Scan for the cell matching the given text and deliver its [X, Y] coordinate at center. 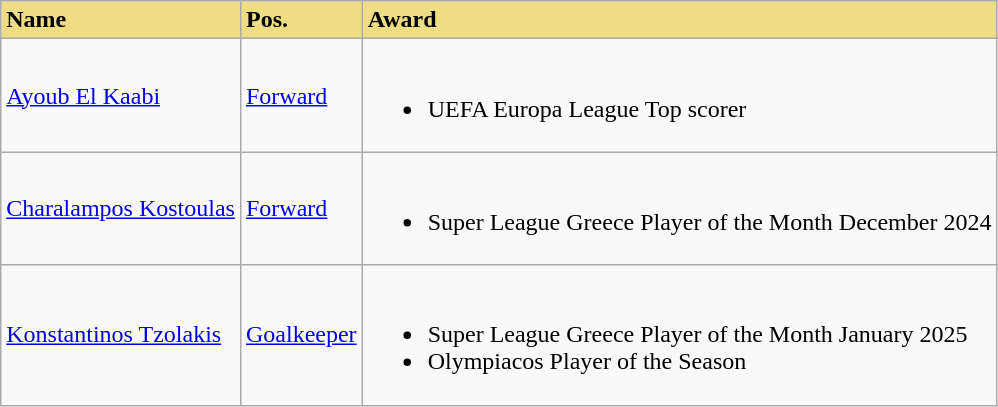
Goalkeeper [301, 335]
Name [121, 20]
Charalampos Kostoulas [121, 208]
Award [680, 20]
Ayoub El Kaabi [121, 96]
Super League Greece Player of the Month December 2024 [680, 208]
Konstantinos Tzolakis [121, 335]
UEFA Europa League Top scorer [680, 96]
Pos. [301, 20]
Super League Greece Player of the Month January 2025Olympiacos Player of the Season [680, 335]
